Determine the (X, Y) coordinate at the center of the cell enclosing the given text.  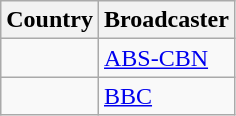
ABS-CBN (166, 58)
BBC (166, 96)
Country (50, 20)
Broadcaster (166, 20)
